Scan for the cell matching the given text and deliver its [X, Y] coordinate at center. 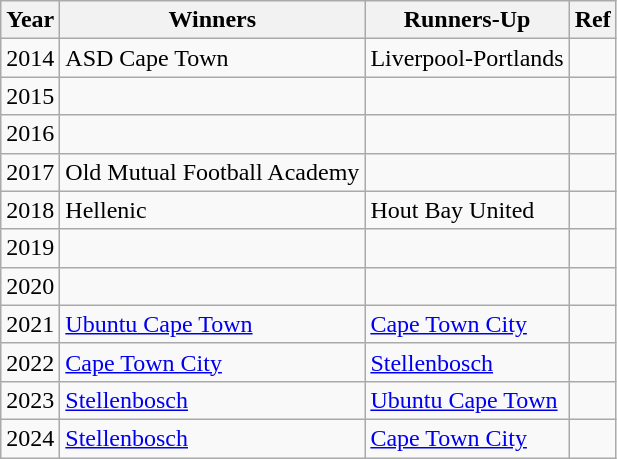
2016 [30, 134]
Old Mutual Football Academy [212, 172]
2022 [30, 362]
Hellenic [212, 210]
Winners [212, 20]
2021 [30, 324]
Liverpool-Portlands [467, 58]
2023 [30, 400]
2020 [30, 286]
ASD Cape Town [212, 58]
2024 [30, 438]
2014 [30, 58]
Runners-Up [467, 20]
2017 [30, 172]
2019 [30, 248]
Hout Bay United [467, 210]
2018 [30, 210]
2015 [30, 96]
Year [30, 20]
Ref [592, 20]
